From the cell containing the given text, extract its center point as (x, y) coordinate. 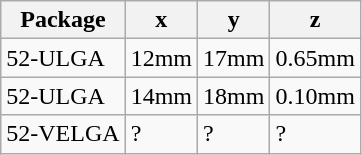
Package (63, 20)
18mm (234, 96)
0.65mm (315, 58)
x (161, 20)
52-VELGA (63, 134)
14mm (161, 96)
z (315, 20)
y (234, 20)
17mm (234, 58)
0.10mm (315, 96)
12mm (161, 58)
